Provide the (x, y) coordinate of the cell's center where the given text is located.  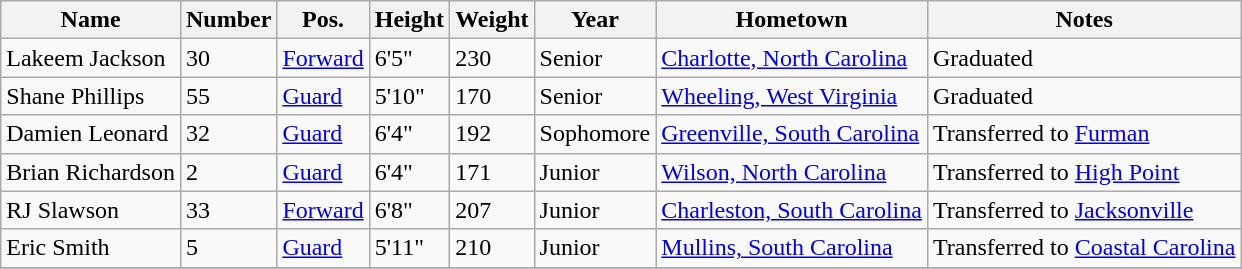
230 (492, 58)
Weight (492, 20)
Pos. (323, 20)
Hometown (792, 20)
5'10" (409, 96)
192 (492, 134)
Name (91, 20)
Mullins, South Carolina (792, 248)
Number (228, 20)
Wheeling, West Virginia (792, 96)
Transferred to Furman (1084, 134)
170 (492, 96)
6'5" (409, 58)
Charlotte, North Carolina (792, 58)
Notes (1084, 20)
Shane Phillips (91, 96)
Lakeem Jackson (91, 58)
Greenville, South Carolina (792, 134)
33 (228, 210)
Brian Richardson (91, 172)
RJ Slawson (91, 210)
32 (228, 134)
Transferred to High Point (1084, 172)
171 (492, 172)
6'8" (409, 210)
55 (228, 96)
2 (228, 172)
5'11" (409, 248)
210 (492, 248)
Sophomore (595, 134)
Damien Leonard (91, 134)
Height (409, 20)
Transferred to Jacksonville (1084, 210)
Eric Smith (91, 248)
Wilson, North Carolina (792, 172)
207 (492, 210)
Year (595, 20)
Charleston, South Carolina (792, 210)
30 (228, 58)
5 (228, 248)
Transferred to Coastal Carolina (1084, 248)
